Return the [X, Y] coordinate for the center point of the cell that contains the specified text.  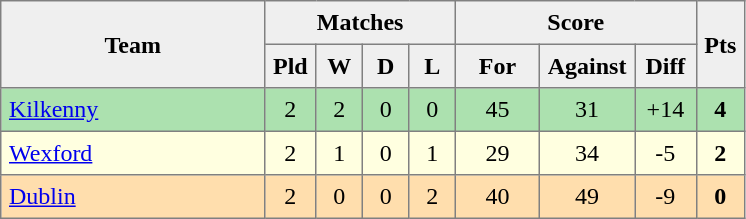
Dublin [133, 197]
W [339, 66]
Team [133, 44]
Wexford [133, 153]
4 [720, 110]
34 [586, 153]
Pld [290, 66]
31 [586, 110]
Kilkenny [133, 110]
D [385, 66]
Diff [666, 66]
29 [497, 153]
45 [497, 110]
-9 [666, 197]
+14 [666, 110]
Score [576, 23]
For [497, 66]
Pts [720, 44]
Against [586, 66]
Matches [360, 23]
-5 [666, 153]
40 [497, 197]
L [432, 66]
49 [586, 197]
